Extract the [X, Y] coordinate from the center of the cell holding the provided text.  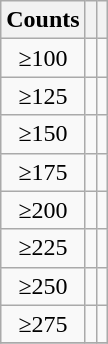
≥275 [43, 324]
≥200 [43, 210]
≥100 [43, 58]
Counts [43, 20]
≥125 [43, 96]
≥250 [43, 286]
≥225 [43, 248]
≥150 [43, 134]
≥175 [43, 172]
